Identify which cell holds the provided text, then report its (x, y) central coordinate. 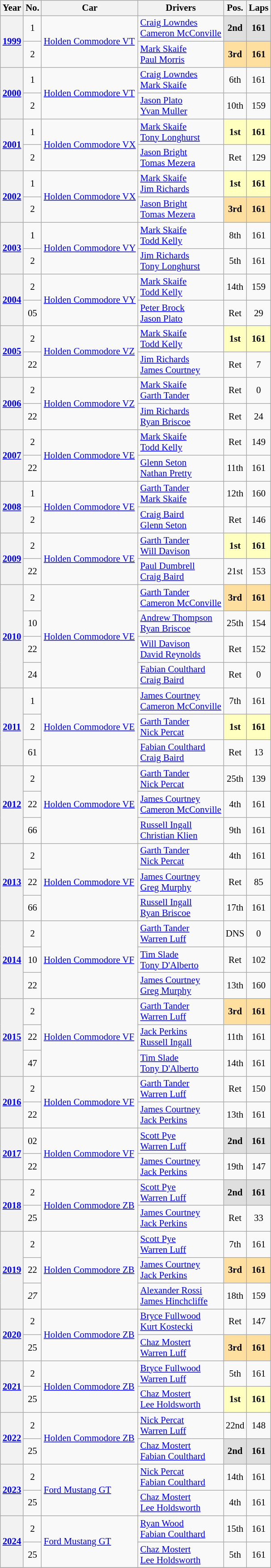
Jack Perkins Russell Ingall (181, 1037)
152 (258, 649)
139 (258, 779)
2015 (12, 1038)
2022 (12, 1438)
10th (235, 106)
61 (32, 753)
146 (258, 520)
2006 (12, 403)
2017 (12, 1154)
2014 (12, 960)
Craig Lowndes Mark Skaife (181, 80)
Paul Dumbrell Craig Baird (181, 572)
Alexander Rossi James Hinchcliffe (181, 1296)
2012 (12, 805)
Peter Brock Jason Plato (181, 313)
2008 (12, 507)
9th (235, 831)
2018 (12, 1205)
148 (258, 1425)
2013 (12, 882)
2009 (12, 559)
27 (32, 1296)
85 (258, 882)
Laps (258, 8)
Will Davison David Reynolds (181, 649)
Mark Skaife Tony Longhurst (181, 132)
Drivers (181, 8)
2011 (12, 727)
13 (258, 753)
7 (258, 364)
Year (12, 8)
22nd (235, 1425)
2005 (12, 352)
2007 (12, 455)
Craig Lowndes Cameron McConville (181, 28)
Nick Percat Warren Luff (181, 1425)
129 (258, 158)
Glenn Seton Nathan Pretty (181, 468)
29 (258, 313)
Jim Richards Ryan Briscoe (181, 416)
No. (32, 8)
Chaz Mostert Fabian Coulthard (181, 1451)
Jim Richards James Courtney (181, 364)
2003 (12, 248)
154 (258, 623)
02 (32, 1141)
12th (235, 494)
18th (235, 1296)
2021 (12, 1386)
2000 (12, 93)
6th (235, 80)
150 (258, 1089)
Garth Tander Will Davison (181, 546)
2020 (12, 1335)
Andrew Thompson Ryan Briscoe (181, 623)
Garth Tander Mark Skaife (181, 494)
Mark Skaife Jim Richards (181, 184)
15th (235, 1529)
Russell Ingall Christian Klien (181, 831)
Pos. (235, 8)
Bryce Fullwood Kurt Kostecki (181, 1322)
17th (235, 908)
Car (90, 8)
Mark Skaife Garth Tander (181, 390)
21st (235, 572)
149 (258, 442)
Ryan Wood Fabian Coulthard (181, 1529)
Craig Baird Glenn Seton (181, 520)
Chaz Mostert Warren Luff (181, 1348)
1999 (12, 41)
Mark Skaife Paul Morris (181, 54)
Garth Tander Cameron McConville (181, 598)
2002 (12, 197)
2010 (12, 636)
153 (258, 572)
2004 (12, 300)
19th (235, 1167)
Nick Percat Fabian Coulthard (181, 1477)
Bryce Fullwood Warren Luff (181, 1373)
Russell Ingall Ryan Briscoe (181, 908)
DNS (235, 934)
Jason Plato Yvan Muller (181, 106)
33 (258, 1218)
05 (32, 313)
2019 (12, 1270)
Jim Richards Tony Longhurst (181, 261)
102 (258, 960)
2016 (12, 1102)
2023 (12, 1490)
2024 (12, 1542)
8th (235, 235)
2001 (12, 145)
47 (32, 1063)
